For the text-containing cell, return its midpoint in (x, y) coordinate format. 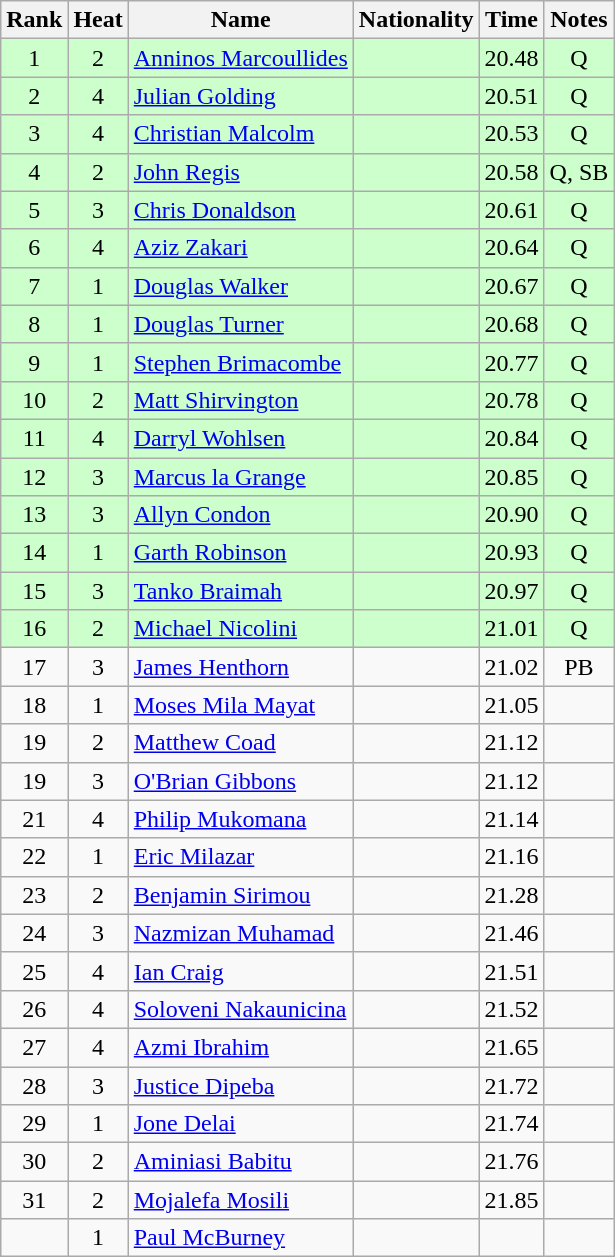
20.90 (512, 515)
10 (34, 400)
Douglas Walker (240, 286)
Douglas Turner (240, 324)
Garth Robinson (240, 553)
Nazmizan Muhamad (240, 933)
John Regis (240, 172)
Eric Milazar (240, 857)
O'Brian Gibbons (240, 781)
Q, SB (579, 172)
Time (512, 20)
6 (34, 248)
23 (34, 895)
21.74 (512, 1124)
15 (34, 591)
20.97 (512, 591)
27 (34, 1047)
26 (34, 1009)
Christian Malcolm (240, 134)
9 (34, 362)
20.85 (512, 477)
20.48 (512, 58)
Allyn Condon (240, 515)
Stephen Brimacombe (240, 362)
20.77 (512, 362)
8 (34, 324)
Soloveni Nakaunicina (240, 1009)
20.84 (512, 438)
20.61 (512, 210)
20.67 (512, 286)
20.64 (512, 248)
16 (34, 629)
24 (34, 933)
PB (579, 667)
Jone Delai (240, 1124)
17 (34, 667)
21.28 (512, 895)
Nationality (416, 20)
Rank (34, 20)
21.05 (512, 705)
Marcus la Grange (240, 477)
18 (34, 705)
21.72 (512, 1085)
Heat (98, 20)
Matt Shirvington (240, 400)
14 (34, 553)
Aminiasi Babitu (240, 1162)
Julian Golding (240, 96)
11 (34, 438)
21.76 (512, 1162)
Justice Dipeba (240, 1085)
21.85 (512, 1200)
Anninos Marcoullides (240, 58)
21 (34, 819)
Paul McBurney (240, 1238)
Aziz Zakari (240, 248)
7 (34, 286)
21.02 (512, 667)
22 (34, 857)
Darryl Wohlsen (240, 438)
Michael Nicolini (240, 629)
21.46 (512, 933)
Azmi Ibrahim (240, 1047)
31 (34, 1200)
12 (34, 477)
29 (34, 1124)
30 (34, 1162)
5 (34, 210)
Benjamin Sirimou (240, 895)
Moses Mila Mayat (240, 705)
Name (240, 20)
21.51 (512, 971)
20.53 (512, 134)
21.65 (512, 1047)
James Henthorn (240, 667)
21.14 (512, 819)
21.01 (512, 629)
21.52 (512, 1009)
20.93 (512, 553)
20.51 (512, 96)
Mojalefa Mosili (240, 1200)
20.78 (512, 400)
21.16 (512, 857)
Chris Donaldson (240, 210)
Ian Craig (240, 971)
28 (34, 1085)
13 (34, 515)
Matthew Coad (240, 743)
20.68 (512, 324)
Notes (579, 20)
20.58 (512, 172)
Philip Mukomana (240, 819)
Tanko Braimah (240, 591)
25 (34, 971)
